Pinpoint the cell where the given text exists, returning its [x, y] midpoint coordinate. 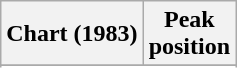
Peak position [189, 34]
Chart (1983) [72, 34]
